Capture the cell that displays the provided text and extract its [x, y] central coordinate. 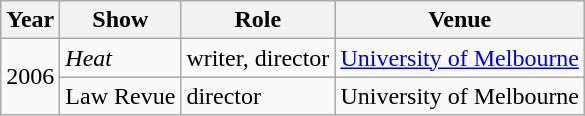
Role [258, 20]
2006 [30, 77]
Year [30, 20]
Show [120, 20]
writer, director [258, 58]
Heat [120, 58]
director [258, 96]
Law Revue [120, 96]
Venue [460, 20]
